Return the (x, y) coordinate for the center point of the cell that contains the specified text.  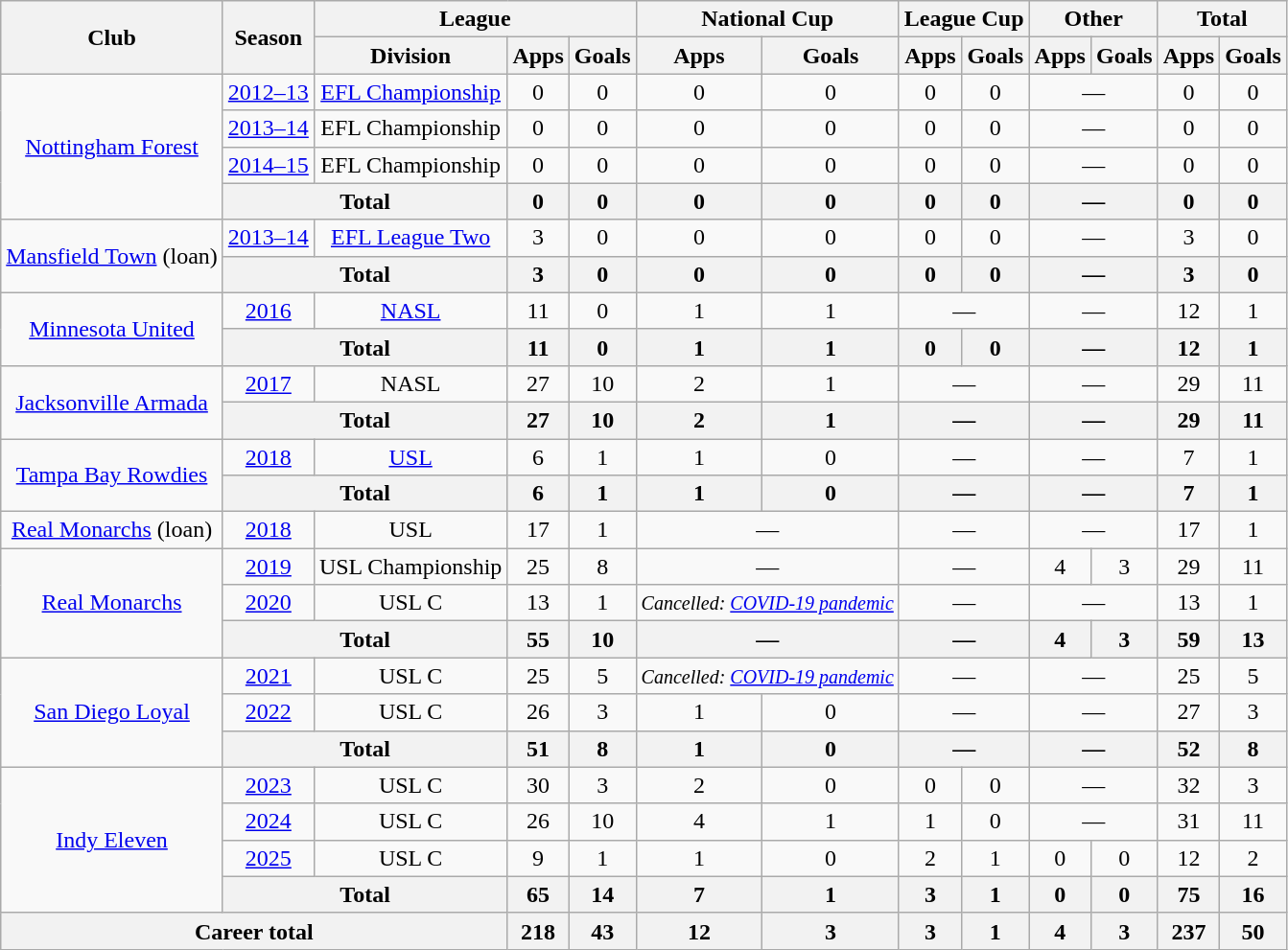
EFL League Two (410, 238)
Season (269, 37)
2016 (269, 311)
2024 (269, 822)
14 (602, 894)
Indy Eleven (112, 840)
2019 (269, 567)
218 (538, 931)
Tampa Bay Rowdies (112, 475)
237 (1188, 931)
2023 (269, 785)
50 (1253, 931)
2025 (269, 858)
2021 (269, 676)
Career total (254, 931)
League Cup (964, 19)
52 (1188, 749)
75 (1188, 894)
59 (1188, 639)
30 (538, 785)
2020 (269, 603)
Mansfield Town (loan) (112, 256)
43 (602, 931)
51 (538, 749)
65 (538, 894)
Jacksonville Armada (112, 402)
Minnesota United (112, 329)
San Diego Loyal (112, 712)
Real Monarchs (112, 603)
Club (112, 37)
55 (538, 639)
League (475, 19)
National Cup (767, 19)
9 (538, 858)
Nottingham Forest (112, 147)
2017 (269, 383)
2014–15 (269, 165)
Division (410, 56)
31 (1188, 822)
32 (1188, 785)
16 (1253, 894)
2022 (269, 712)
Other (1093, 19)
Real Monarchs (loan) (112, 530)
USL Championship (410, 567)
2012–13 (269, 92)
